Locate the cell with the specified text and output its [X, Y] center coordinate. 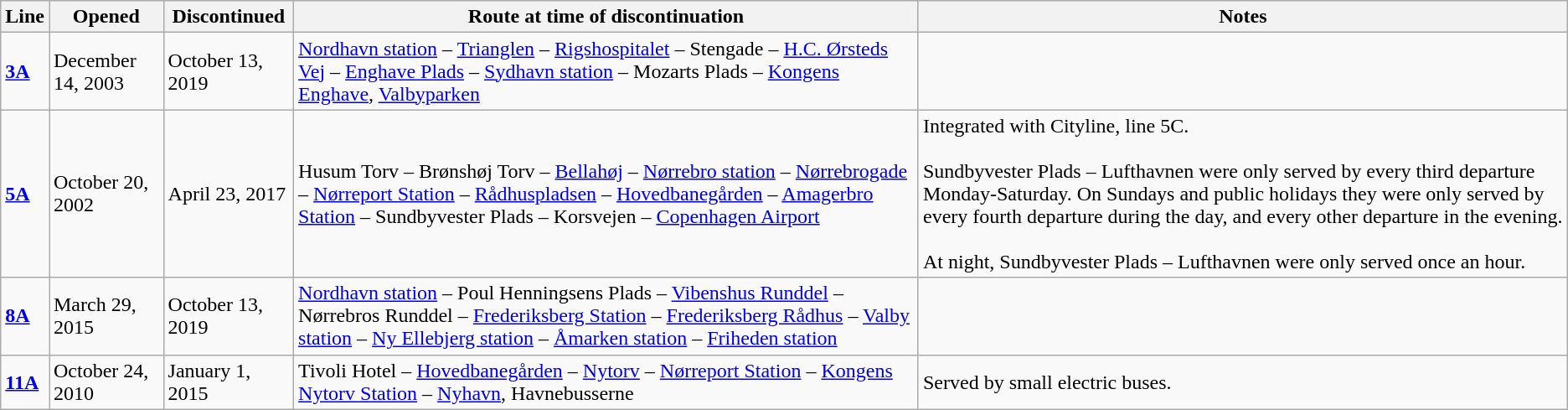
Line [25, 17]
3A [25, 71]
Tivoli Hotel – Hovedbanegården – Nytorv – Nørreport Station – Kongens Nytorv Station – Nyhavn, Havnebusserne [606, 382]
8A [25, 316]
5A [25, 194]
October 24, 2010 [106, 382]
Served by small electric buses. [1243, 382]
March 29, 2015 [106, 316]
Notes [1243, 17]
Route at time of discontinuation [606, 17]
April 23, 2017 [228, 194]
January 1, 2015 [228, 382]
Opened [106, 17]
Discontinued [228, 17]
December 14, 2003 [106, 71]
October 20, 2002 [106, 194]
11A [25, 382]
